Pinpoint the cell where the given text exists, returning its [x, y] midpoint coordinate. 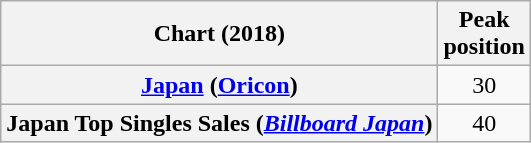
30 [484, 85]
40 [484, 123]
Chart (2018) [220, 34]
Japan Top Singles Sales (Billboard Japan) [220, 123]
Japan (Oricon) [220, 85]
Peakposition [484, 34]
